Pinpoint the cell where the given text exists, returning its [x, y] midpoint coordinate. 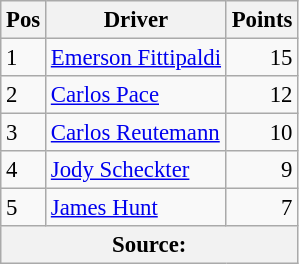
Points [262, 20]
7 [262, 208]
Emerson Fittipaldi [136, 58]
Jody Scheckter [136, 170]
Driver [136, 20]
James Hunt [136, 208]
12 [262, 95]
10 [262, 133]
1 [24, 58]
Carlos Pace [136, 95]
5 [24, 208]
4 [24, 170]
9 [262, 170]
3 [24, 133]
Carlos Reutemann [136, 133]
Pos [24, 20]
Source: [150, 245]
2 [24, 95]
15 [262, 58]
